Return [X, Y] of the center of cell containing provided text 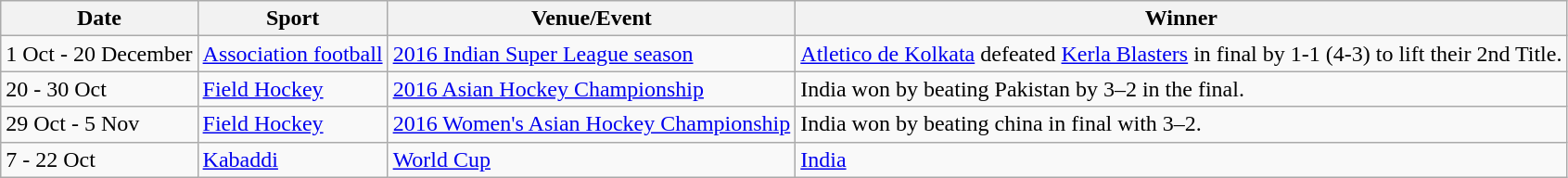
India won by beating china in final with 3–2. [1181, 124]
World Cup [592, 159]
Venue/Event [592, 19]
Sport [293, 19]
Kabaddi [293, 159]
Association football [293, 54]
Atletico de Kolkata defeated Kerla Blasters in final by 1-1 (4-3) to lift their 2nd Title. [1181, 54]
2016 Women's Asian Hockey Championship [592, 124]
India won by beating Pakistan by 3–2 in the final. [1181, 89]
1 Oct - 20 December [99, 54]
2016 Asian Hockey Championship [592, 89]
20 - 30 Oct [99, 89]
7 - 22 Oct [99, 159]
2016 Indian Super League season [592, 54]
Date [99, 19]
29 Oct - 5 Nov [99, 124]
India [1181, 159]
Winner [1181, 19]
